Determine the [x, y] coordinate at the center of the cell enclosing the given text.  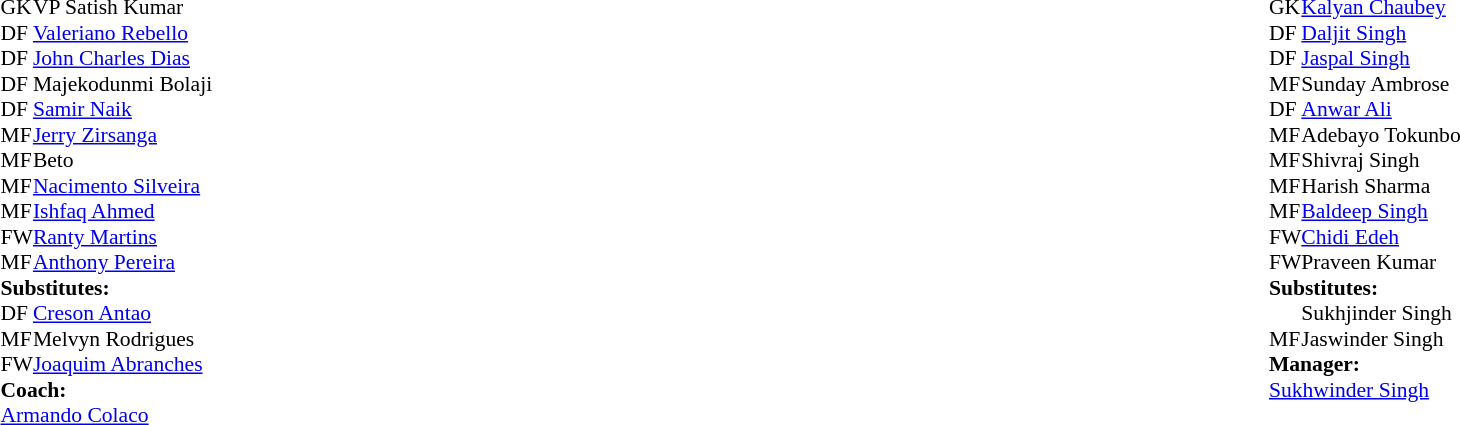
Substitutes: [106, 288]
Samir Naik [122, 109]
Majekodunmi Bolaji [122, 84]
Creson Antao [122, 313]
Nacimento Silveira [122, 186]
Ishfaq Ahmed [122, 211]
Coach: [106, 390]
Sunday Ambrose [1380, 84]
Sukhjinder Singh [1380, 313]
John Charles Dias [122, 59]
Anthony Pereira [122, 263]
Ranty Martins [122, 237]
Jaspal Singh [1380, 59]
Jerry Zirsanga [122, 135]
Harish Sharma [1380, 186]
Shivraj Singh [1380, 161]
Anwar Ali [1380, 109]
Beto [122, 161]
Baldeep Singh [1380, 211]
Joaquim Abranches [122, 365]
Daljit Singh [1380, 33]
Valeriano Rebello [122, 33]
Melvyn Rodrigues [122, 339]
Jaswinder Singh [1380, 339]
Chidi Edeh [1380, 237]
Adebayo Tokunbo [1380, 135]
Praveen Kumar [1380, 263]
